Detect which cell encompasses the target text, then output its (X, Y) center coordinate. 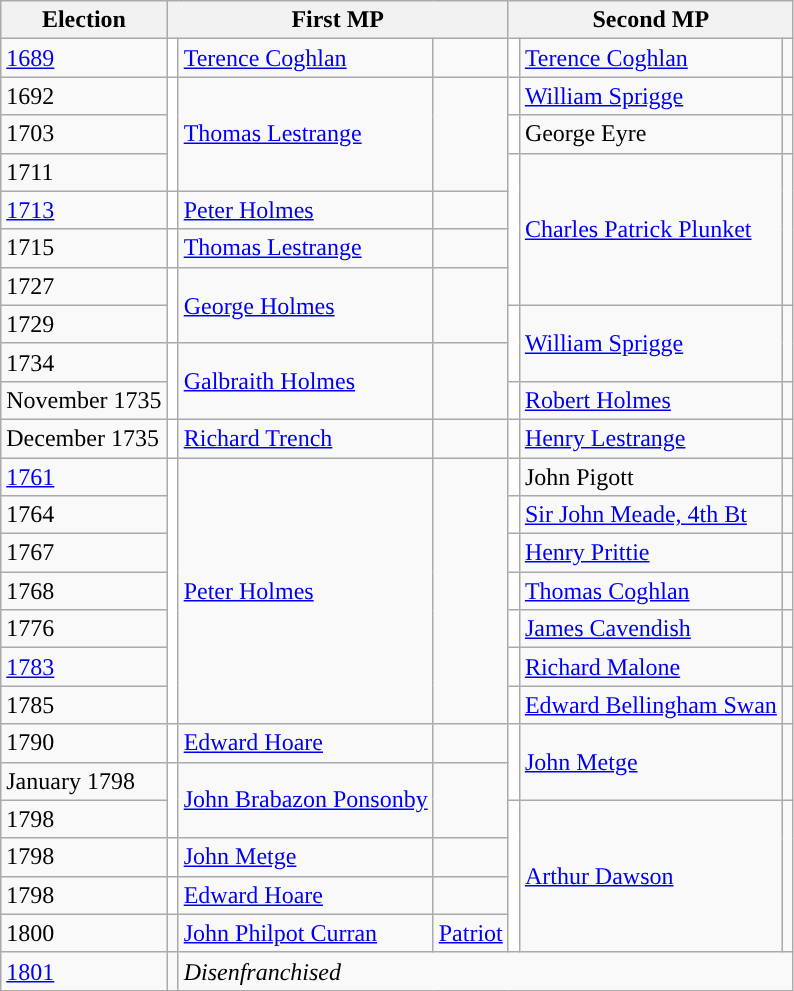
Disenfranchised (486, 971)
Second MP (650, 20)
Arthur Dawson (650, 876)
1790 (84, 743)
1689 (84, 58)
John Philpot Curran (306, 933)
1692 (84, 96)
1768 (84, 591)
1785 (84, 705)
Henry Prittie (650, 553)
1783 (84, 667)
George Eyre (650, 134)
Galbraith Holmes (306, 381)
1703 (84, 134)
1711 (84, 172)
John Brabazon Ponsonby (306, 800)
First MP (338, 20)
1764 (84, 515)
1715 (84, 248)
1801 (84, 971)
1776 (84, 629)
Thomas Coghlan (650, 591)
Sir John Meade, 4th Bt (650, 515)
Richard Malone (650, 667)
Henry Lestrange (650, 438)
1713 (84, 210)
November 1735 (84, 400)
1767 (84, 553)
George Holmes (306, 305)
Patriot (470, 933)
1729 (84, 324)
Robert Holmes (650, 400)
1727 (84, 286)
Richard Trench (306, 438)
Election (84, 20)
January 1798 (84, 781)
James Cavendish (650, 629)
Edward Bellingham Swan (650, 705)
John Pigott (650, 477)
1761 (84, 477)
Charles Patrick Plunket (650, 229)
1800 (84, 933)
1734 (84, 362)
December 1735 (84, 438)
